From the cell containing the given text, extract its center point as (X, Y) coordinate. 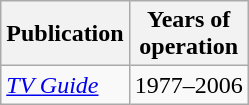
Years ofoperation (188, 34)
Publication (65, 34)
1977–2006 (188, 85)
TV Guide (65, 85)
